Extract the (x, y) coordinate from the center of the cell holding the provided text.  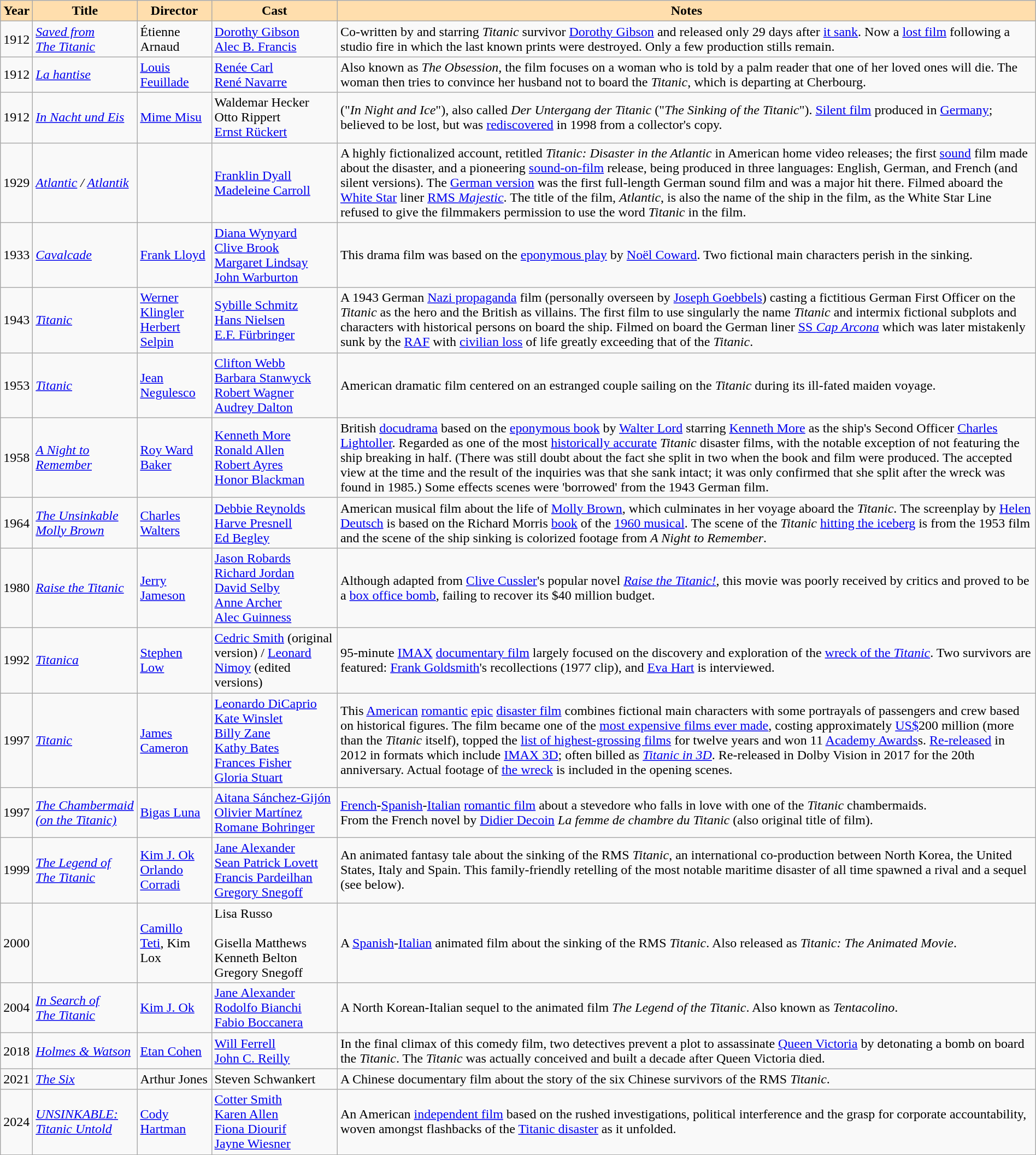
Cody Hartman (174, 1122)
Roy Ward Baker (174, 458)
Cast (274, 11)
Etan Cohen (174, 1051)
The UnsinkableMolly Brown (85, 523)
Titanica (85, 660)
Waldemar HeckerOtto RippertErnst Rückert (274, 118)
In Nacht und Eis (85, 118)
James Cameron (174, 740)
Atlantic / Atlantik (85, 183)
Camillo Teti, Kim Lox (174, 943)
The Legend ofThe Titanic (85, 870)
Franklin DyallMadeleine Carroll (274, 183)
Aitana Sánchez-GijónOlivier MartínezRomane Bohringer (274, 813)
1929 (16, 183)
Charles Walters (174, 523)
Leonardo DiCaprioKate WinsletBilly ZaneKathy BatesFrances FisherGloria Stuart (274, 740)
Stephen Low (174, 660)
Louis Feuillade (174, 74)
Saved fromThe Titanic (85, 39)
In Search ofThe Titanic (85, 1008)
Sybille SchmitzHans NielsenE.F. Fürbringer (274, 320)
Kim J. Ok (174, 1008)
Jane AlexanderRodolfo BianchiFabio Boccanera (274, 1008)
The Chambermaid(on the Titanic) (85, 813)
American dramatic film centered on an estranged couple sailing on the Titanic during its ill-fated maiden voyage. (686, 385)
Jane AlexanderSean Patrick LovettFrancis PardeilhanGregory Snegoff (274, 870)
A Night to Remember (85, 458)
Lisa RussoGisella MatthewsKenneth BeltonGregory Snegoff (274, 943)
Bigas Luna (174, 813)
Title (85, 11)
Renée CarlRené Navarre (274, 74)
Year (16, 11)
The Six (85, 1079)
Will FerrellJohn C. Reilly (274, 1051)
1943 (16, 320)
Jason Robards Richard JordanDavid SelbyAnne ArcherAlec Guinness (274, 588)
Kim J. OkOrlando Corradi (174, 870)
Jerry Jameson (174, 588)
1964 (16, 523)
Steven Schwankert (274, 1079)
Kenneth MoreRonald AllenRobert AyresHonor Blackman (274, 458)
1999 (16, 870)
2024 (16, 1122)
2018 (16, 1051)
Director (174, 11)
A Chinese documentary film about the story of the six Chinese survivors of the RMS Titanic. (686, 1079)
1953 (16, 385)
1992 (16, 660)
1933 (16, 255)
Frank Lloyd (174, 255)
Arthur Jones (174, 1079)
Debbie ReynoldsHarve PresnellEd Begley (274, 523)
2004 (16, 1008)
Clifton WebbBarbara StanwyckRobert WagnerAudrey Dalton (274, 385)
Jean Negulesco (174, 385)
This drama film was based on the eponymous play by Noël Coward. Two fictional main characters perish in the sinking. (686, 255)
Mime Misu (174, 118)
La hantise (85, 74)
Dorothy GibsonAlec B. Francis (274, 39)
Cedric Smith (original version) / Leonard Nimoy (edited versions) (274, 660)
2000 (16, 943)
A North Korean-Italian sequel to the animated film The Legend of the Titanic. Also known as Tentacolino. (686, 1008)
UNSINKABLE: Titanic Untold (85, 1122)
Étienne Arnaud (174, 39)
Holmes & Watson (85, 1051)
Notes (686, 11)
Cotter SmithKaren AllenFiona DiourifJayne Wiesner (274, 1122)
Cavalcade (85, 255)
Werner KlinglerHerbert Selpin (174, 320)
A Spanish-Italian animated film about the sinking of the RMS Titanic. Also released as Titanic: The Animated Movie. (686, 943)
1958 (16, 458)
2021 (16, 1079)
Raise the Titanic (85, 588)
Diana WynyardClive BrookMargaret LindsayJohn Warburton (274, 255)
1980 (16, 588)
